Output the [x, y] coordinate of the center of the cell containing the given text.  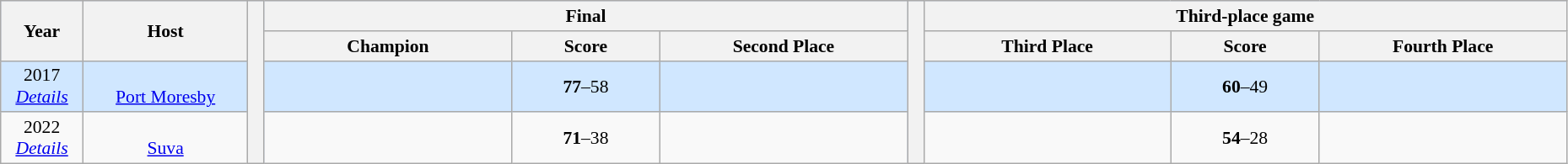
71–38 [586, 138]
Port Moresby [165, 86]
Final [585, 16]
2017 Details [42, 86]
Suva [165, 138]
Second Place [783, 46]
Fourth Place [1442, 46]
Third-place game [1245, 16]
54–28 [1245, 138]
77–58 [586, 86]
Champion [388, 46]
Year [42, 30]
Third Place [1048, 46]
60–49 [1245, 86]
Host [165, 30]
2022 Details [42, 138]
